Search for the cell housing the specified text and yield its (X, Y) center coordinate. 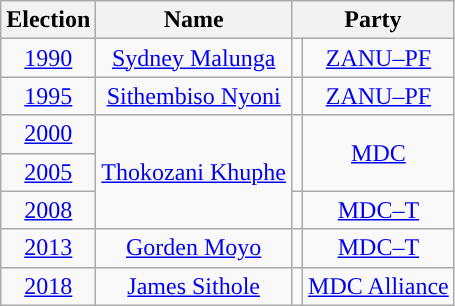
Gorden Moyo (194, 248)
James Sithole (194, 286)
2013 (48, 248)
1990 (48, 58)
Election (48, 20)
Name (194, 20)
Sydney Malunga (194, 58)
Thokozani Khuphe (194, 172)
2008 (48, 210)
MDC Alliance (379, 286)
Sithembiso Nyoni (194, 96)
2018 (48, 286)
2000 (48, 134)
2005 (48, 172)
1995 (48, 96)
Party (372, 20)
MDC (379, 153)
